Locate the cell with the specified text and output its (x, y) center coordinate. 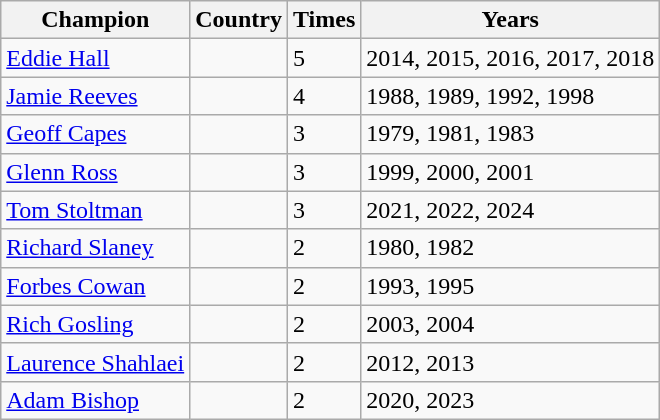
Years (510, 20)
Adam Bishop (96, 400)
Times (324, 20)
2003, 2004 (510, 324)
1993, 1995 (510, 286)
Jamie Reeves (96, 96)
1988, 1989, 1992, 1998 (510, 96)
Rich Gosling (96, 324)
Laurence Shahlaei (96, 362)
1999, 2000, 2001 (510, 172)
2014, 2015, 2016, 2017, 2018 (510, 58)
Champion (96, 20)
4 (324, 96)
1980, 1982 (510, 248)
5 (324, 58)
2012, 2013 (510, 362)
Richard Slaney (96, 248)
Forbes Cowan (96, 286)
Tom Stoltman (96, 210)
Country (239, 20)
1979, 1981, 1983 (510, 134)
2020, 2023 (510, 400)
Eddie Hall (96, 58)
Geoff Capes (96, 134)
2021, 2022, 2024 (510, 210)
Glenn Ross (96, 172)
